Capture the cell that displays the provided text and extract its [x, y] central coordinate. 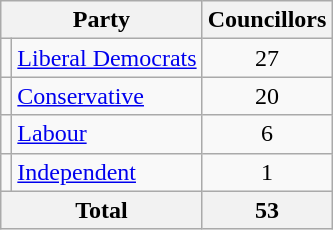
Councillors [267, 20]
Liberal Democrats [107, 58]
Party [102, 20]
Labour [107, 134]
Total [102, 210]
20 [267, 96]
53 [267, 210]
27 [267, 58]
6 [267, 134]
Independent [107, 172]
1 [267, 172]
Conservative [107, 96]
